For the text-containing cell, return its midpoint in [X, Y] coordinate format. 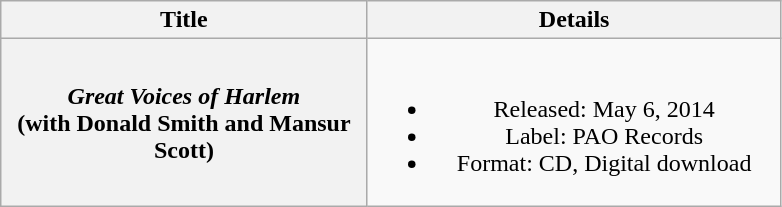
Details [574, 20]
Great Voices of Harlem(with Donald Smith and Mansur Scott) [184, 122]
Released: May 6, 2014Label: PAO RecordsFormat: CD, Digital download [574, 122]
Title [184, 20]
